Extract the [X, Y] coordinate from the center of the cell holding the provided text.  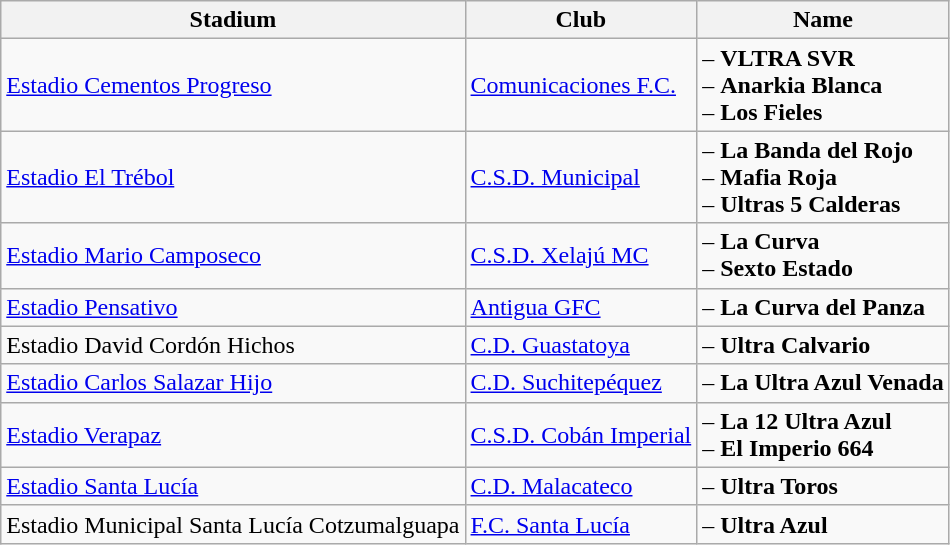
Estadio Mario Camposeco [233, 256]
Name [823, 20]
Estadio Cementos Progreso [233, 85]
– Ultra Azul [823, 524]
C.D. Suchitepéquez [581, 383]
Club [581, 20]
– La Banda del Rojo– Mafia Roja– Ultras 5 Calderas [823, 177]
– Ultra Calvario [823, 345]
– VLTRA SVR– Anarkia Blanca– Los Fieles [823, 85]
Stadium [233, 20]
– La Ultra Azul Venada [823, 383]
Estadio Pensativo [233, 307]
C.S.D. Cobán Imperial [581, 434]
C.D. Malacateco [581, 486]
Estadio El Trébol [233, 177]
– La Curva del Panza [823, 307]
Estadio Verapaz [233, 434]
F.C. Santa Lucía [581, 524]
Estadio Municipal Santa Lucía Cotzumalguapa [233, 524]
C.D. Guastatoya [581, 345]
Estadio David Cordón Hichos [233, 345]
C.S.D. Xelajú MC [581, 256]
– Ultra Toros [823, 486]
Estadio Carlos Salazar Hijo [233, 383]
Antigua GFC [581, 307]
Estadio Santa Lucía [233, 486]
Comunicaciones F.C. [581, 85]
C.S.D. Municipal [581, 177]
– La 12 Ultra Azul– El Imperio 664 [823, 434]
– La Curva– Sexto Estado [823, 256]
